Return the [X, Y] coordinate for the center point of the cell that contains the specified text.  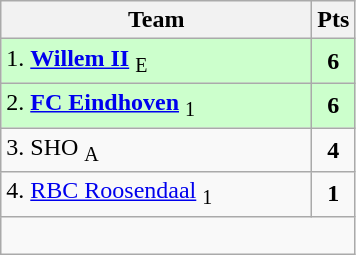
Team [156, 20]
1. Willem II E [156, 61]
4 [334, 150]
2. FC Eindhoven 1 [156, 105]
Pts [334, 20]
4. RBC Roosendaal 1 [156, 194]
1 [334, 194]
3. SHO A [156, 150]
